Output the [x, y] coordinate of the center of the cell containing the given text.  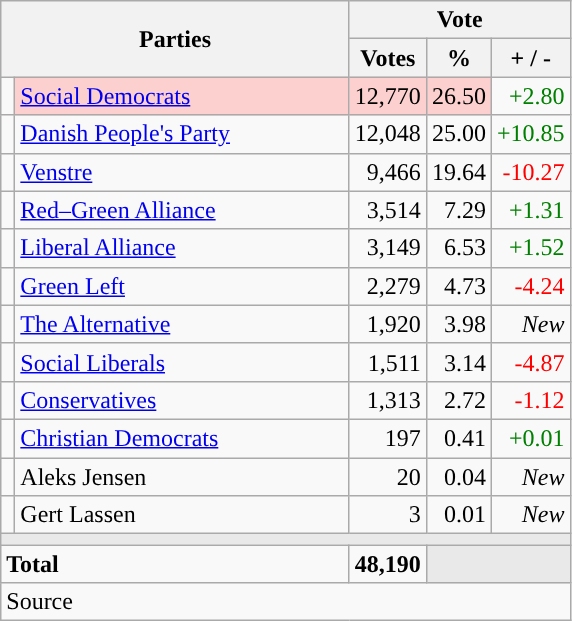
Liberal Alliance [182, 248]
The Alternative [182, 324]
6.53 [458, 248]
Parties [176, 39]
+2.80 [530, 96]
Source [286, 602]
Aleks Jensen [182, 477]
Christian Democrats [182, 438]
7.29 [458, 210]
2.72 [458, 400]
Votes [388, 58]
Venstre [182, 172]
+10.85 [530, 134]
-4.24 [530, 286]
12,048 [388, 134]
197 [388, 438]
+0.01 [530, 438]
4.73 [458, 286]
3 [388, 515]
0.01 [458, 515]
26.50 [458, 96]
Total [176, 564]
48,190 [388, 564]
1,511 [388, 362]
12,770 [388, 96]
+1.31 [530, 210]
0.41 [458, 438]
3.98 [458, 324]
0.04 [458, 477]
Green Left [182, 286]
Vote [460, 20]
2,279 [388, 286]
3,514 [388, 210]
1,920 [388, 324]
3,149 [388, 248]
19.64 [458, 172]
% [458, 58]
20 [388, 477]
Red–Green Alliance [182, 210]
-4.87 [530, 362]
Conservatives [182, 400]
1,313 [388, 400]
-10.27 [530, 172]
+1.52 [530, 248]
3.14 [458, 362]
-1.12 [530, 400]
Danish People's Party [182, 134]
Social Liberals [182, 362]
Gert Lassen [182, 515]
25.00 [458, 134]
Social Democrats [182, 96]
+ / - [530, 58]
9,466 [388, 172]
